Identify which cell holds the provided text, then report its (X, Y) central coordinate. 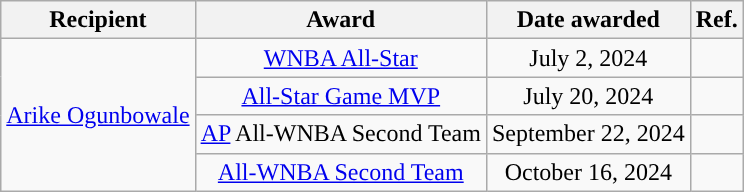
All-Star Game MVP (340, 96)
September 22, 2024 (588, 134)
Arike Ogunbowale (98, 115)
Recipient (98, 20)
All-WNBA Second Team (340, 172)
Award (340, 20)
Date awarded (588, 20)
Ref. (716, 20)
July 20, 2024 (588, 96)
WNBA All-Star (340, 58)
July 2, 2024 (588, 58)
October 16, 2024 (588, 172)
AP All-WNBA Second Team (340, 134)
